For the text-containing cell, return its midpoint in (X, Y) coordinate format. 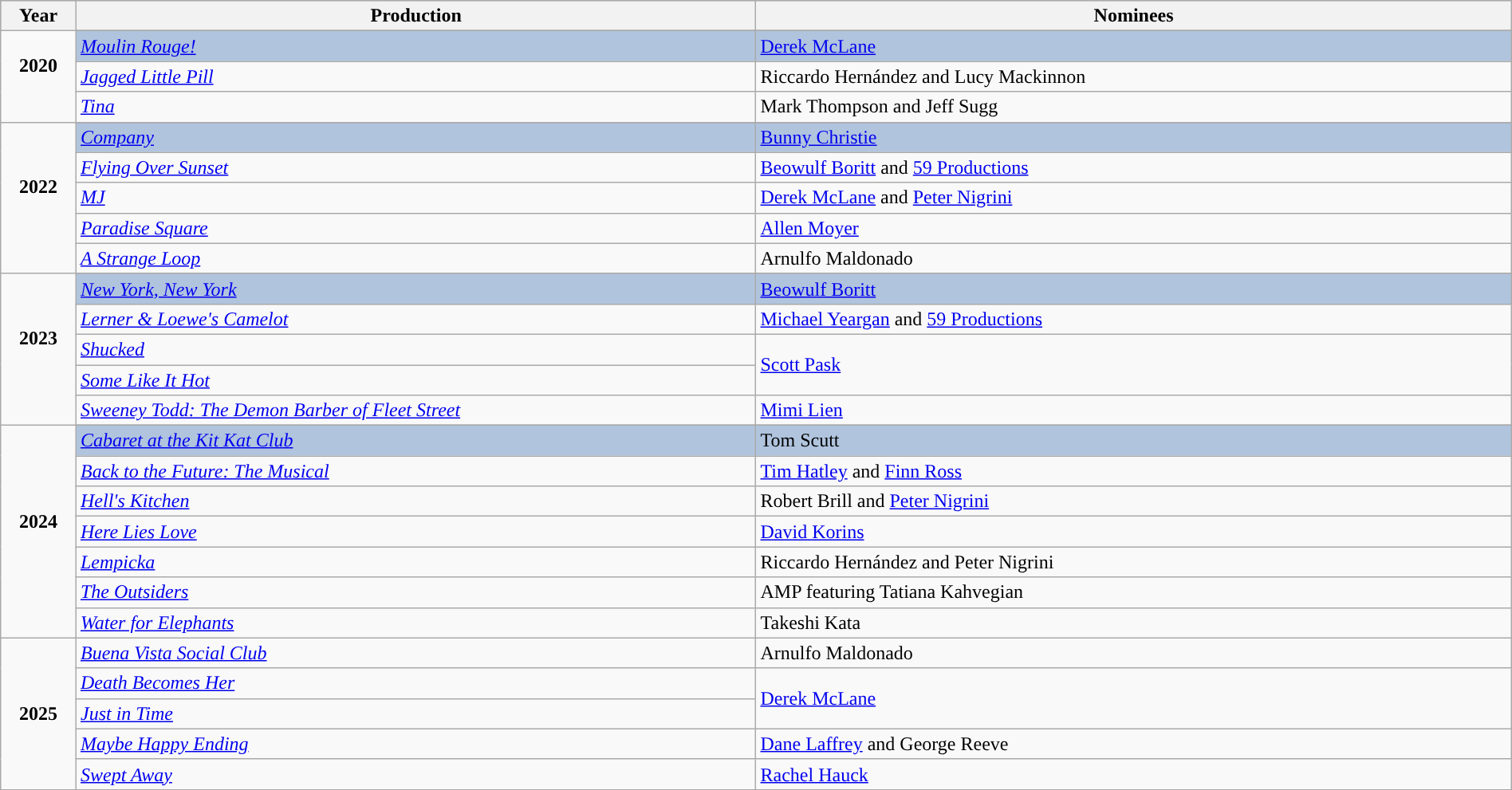
Michael Yeargan and 59 Productions (1134, 319)
Sweeney Todd: The Demon Barber of Fleet Street (416, 411)
Here Lies Love (416, 532)
New York, New York (416, 289)
Rachel Hauck (1134, 774)
Allen Moyer (1134, 228)
Bunny Christie (1134, 137)
Death Becomes Her (416, 683)
Production (416, 16)
The Outsiders (416, 592)
Robert Brill and Peter Nigrini (1134, 501)
Some Like It Hot (416, 380)
Paradise Square (416, 228)
Takeshi Kata (1134, 623)
Maybe Happy Ending (416, 744)
Swept Away (416, 774)
Flying Over Sunset (416, 167)
A Strange Loop (416, 258)
MJ (416, 198)
Moulin Rouge! (416, 46)
2025 (38, 713)
Just in Time (416, 713)
Nominees (1134, 16)
AMP featuring Tatiana Kahvegian (1134, 592)
Dane Laffrey and George Reeve (1134, 744)
Cabaret at the Kit Kat Club (416, 441)
Derek McLane and Peter Nigrini (1134, 198)
Year (38, 16)
Riccardo Hernández and Lucy Mackinnon (1134, 77)
Mark Thompson and Jeff Sugg (1134, 107)
Water for Elephants (416, 623)
2023 (38, 349)
Hell's Kitchen (416, 501)
2022 (38, 198)
Jagged Little Pill (416, 77)
Back to the Future: The Musical (416, 471)
Tim Hatley and Finn Ross (1134, 471)
David Korins (1134, 532)
Lempicka (416, 562)
Riccardo Hernández and Peter Nigrini (1134, 562)
Company (416, 137)
Scott Pask (1134, 364)
Mimi Lien (1134, 411)
Beowulf Boritt and 59 Productions (1134, 167)
Tina (416, 107)
Shucked (416, 349)
Buena Vista Social Club (416, 653)
2020 (38, 77)
Beowulf Boritt (1134, 289)
Tom Scutt (1134, 441)
Lerner & Loewe's Camelot (416, 319)
2024 (38, 532)
